Detect which cell encompasses the target text, then output its (X, Y) center coordinate. 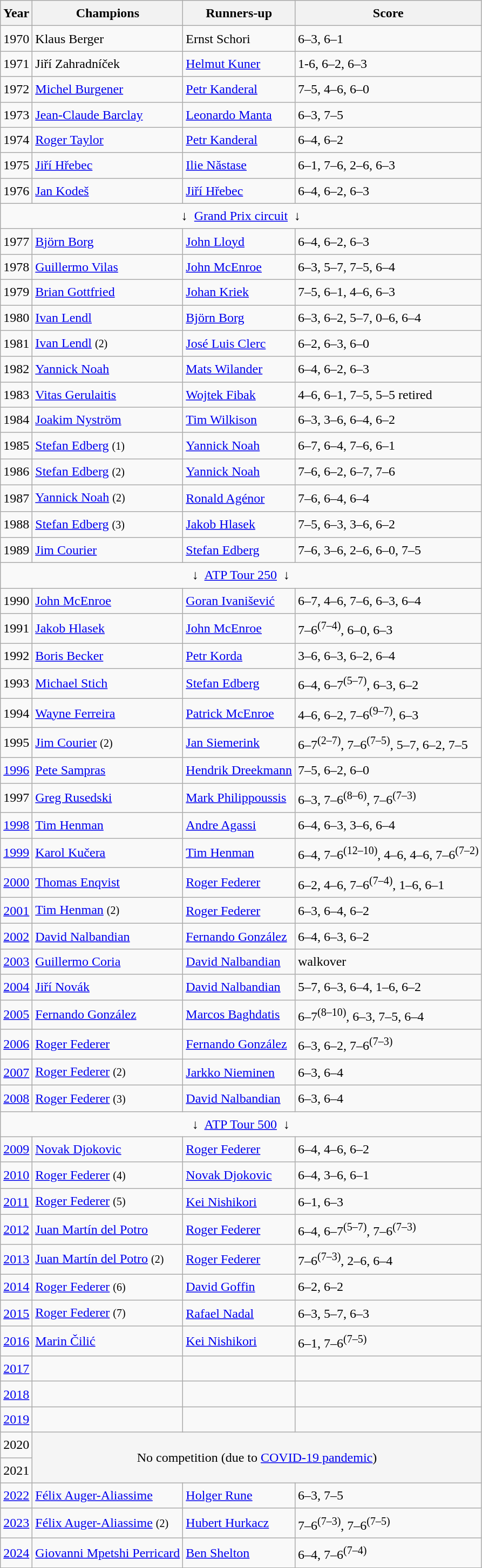
7–6(7–3), 2–6, 6–4 (388, 1260)
Year (16, 13)
↓ ATP Tour 250 ↓ (241, 576)
Roger Federer (3) (108, 1099)
2002 (16, 936)
Stefan Edberg (2) (108, 472)
7–6, 6–2, 6–7, 7–6 (388, 472)
7–5, 4–6, 6–0 (388, 90)
David Goffin (239, 1288)
Vitas Gerulaitis (108, 395)
Roger Federer (6) (108, 1288)
1978 (16, 266)
6–4, 6–7(5–7), 6–3, 6–2 (388, 684)
Boris Becker (108, 656)
2018 (16, 1394)
6–3, 5–7, 7–5, 6–4 (388, 266)
1995 (16, 743)
2000 (16, 882)
↓ Grand Prix circuit ↓ (241, 216)
Jim Courier (108, 550)
4–6, 6–1, 7–5, 5–5 retired (388, 395)
2004 (16, 987)
1988 (16, 524)
5–7, 6–3, 6–4, 1–6, 6–2 (388, 987)
Leonardo Manta (239, 114)
Wojtek Fibak (239, 395)
Giovanni Mpetshi Perricard (108, 1553)
↓ ATP Tour 500 ↓ (241, 1124)
1993 (16, 684)
7–6(7–3), 7–6(7–5) (388, 1523)
2010 (16, 1175)
6–7(2–7), 7–6(7–5), 5–7, 6–2, 7–5 (388, 743)
7–6(7–4), 6–0, 6–3 (388, 629)
1982 (16, 369)
Petr Korda (239, 656)
1985 (16, 445)
Jan Kodeš (108, 191)
Mats Wilander (239, 369)
7–6, 6–4, 6–4 (388, 498)
6–3, 6–2, 5–7, 0–6, 6–4 (388, 318)
Hubert Hurkacz (239, 1523)
4–6, 6–2, 7–6(9–7), 6–3 (388, 713)
Jean-Claude Barclay (108, 114)
Ilie Năstase (239, 165)
Guillermo Coria (108, 962)
1971 (16, 64)
7–6, 3–6, 2–6, 6–0, 7–5 (388, 550)
Stefan Edberg (3) (108, 524)
Marin Čilić (108, 1342)
6–3, 3–6, 6–4, 6–2 (388, 419)
6–4, 7–6(12–10), 4–6, 4–6, 7–6(7–2) (388, 853)
6–3, 6–2, 7–6(7–3) (388, 1044)
2017 (16, 1368)
John Lloyd (239, 242)
6–1, 6–3 (388, 1201)
1983 (16, 395)
6–3, 6–1 (388, 39)
6–7(8–10), 6–3, 7–5, 6–4 (388, 1015)
walkover (388, 962)
2001 (16, 910)
6–1, 7–6, 2–6, 6–3 (388, 165)
1991 (16, 629)
Score (388, 13)
Ben Shelton (239, 1553)
2022 (16, 1496)
Runners-up (239, 13)
Michael Stich (108, 684)
6–4, 6–3, 3–6, 6–4 (388, 825)
7–5, 6–1, 4–6, 6–3 (388, 292)
2014 (16, 1288)
Jiří Novák (108, 987)
Greg Rusedski (108, 798)
1973 (16, 114)
2007 (16, 1072)
1996 (16, 770)
1975 (16, 165)
1984 (16, 419)
Roger Federer (5) (108, 1201)
1990 (16, 601)
1987 (16, 498)
6–4, 6–3, 6–2 (388, 936)
Wayne Ferreira (108, 713)
Juan Martín del Potro (2) (108, 1260)
Andre Agassi (239, 825)
6–4, 3–6, 6–1 (388, 1175)
1986 (16, 472)
1989 (16, 550)
2024 (16, 1553)
Roger Taylor (108, 140)
Yannick Noah (2) (108, 498)
Joakim Nyström (108, 419)
6–7, 4–6, 7–6, 6–3, 6–4 (388, 601)
Jarkko Nieminen (239, 1072)
No competition (due to COVID-19 pandemic) (257, 1457)
1999 (16, 853)
6–3, 5–7, 6–3 (388, 1313)
1997 (16, 798)
2012 (16, 1229)
2005 (16, 1015)
1981 (16, 344)
Patrick McEnroe (239, 713)
Pete Sampras (108, 770)
Holger Rune (239, 1496)
José Luis Clerc (239, 344)
Roger Federer (4) (108, 1175)
Tim Wilkison (239, 419)
Félix Auger-Aliassime (108, 1496)
Jan Siemerink (239, 743)
2006 (16, 1044)
6–1, 7–6(7–5) (388, 1342)
Mark Philippoussis (239, 798)
6–2, 6–2 (388, 1288)
2019 (16, 1419)
1976 (16, 191)
7–5, 6–2, 6–0 (388, 770)
Thomas Enqvist (108, 882)
1972 (16, 90)
2013 (16, 1260)
1994 (16, 713)
Helmut Kuner (239, 64)
6–4, 7–6(7–4) (388, 1553)
2003 (16, 962)
6–2, 4–6, 7–6(7–4), 1–6, 6–1 (388, 882)
6–3, 6–4, 6–2 (388, 910)
Ronald Agénor (239, 498)
Goran Ivanišević (239, 601)
Jim Courier (2) (108, 743)
6–4, 4–6, 6–2 (388, 1150)
Stefan Edberg (1) (108, 445)
1-6, 6–2, 6–3 (388, 64)
Félix Auger-Aliassime (2) (108, 1523)
2023 (16, 1523)
2015 (16, 1313)
Marcos Baghdatis (239, 1015)
2011 (16, 1201)
Rafael Nadal (239, 1313)
1980 (16, 318)
Karol Kučera (108, 853)
1998 (16, 825)
Ernst Schori (239, 39)
Tim Henman (2) (108, 910)
3–6, 6–3, 6–2, 6–4 (388, 656)
Juan Martín del Potro (108, 1229)
2008 (16, 1099)
2021 (16, 1470)
Roger Federer (2) (108, 1072)
Champions (108, 13)
Hendrik Dreekmann (239, 770)
6–3, 7–6(8–6), 7–6(7–3) (388, 798)
Jiří Zahradníček (108, 64)
6–4, 6–7(5–7), 7–6(7–3) (388, 1229)
Brian Gottfried (108, 292)
1992 (16, 656)
Ivan Lendl (108, 318)
1979 (16, 292)
2020 (16, 1445)
6–7, 6–4, 7–6, 6–1 (388, 445)
7–5, 6–3, 3–6, 6–2 (388, 524)
Guillermo Vilas (108, 266)
Johan Kriek (239, 292)
6–4, 6–2 (388, 140)
Roger Federer (7) (108, 1313)
Klaus Berger (108, 39)
Ivan Lendl (2) (108, 344)
Michel Burgener (108, 90)
2016 (16, 1342)
1974 (16, 140)
6–2, 6–3, 6–0 (388, 344)
1970 (16, 39)
1977 (16, 242)
2009 (16, 1150)
